Provide the [x, y] coordinate of the cell's center where the given text is located.  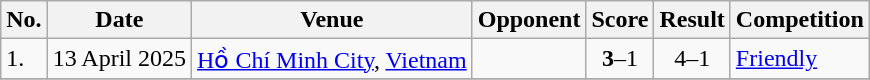
13 April 2025 [119, 59]
Opponent [529, 20]
3–1 [620, 59]
No. [24, 20]
Score [620, 20]
Friendly [800, 59]
4–1 [692, 59]
Competition [800, 20]
Hồ Chí Minh City, Vietnam [332, 59]
Result [692, 20]
Venue [332, 20]
1. [24, 59]
Date [119, 20]
